Scan for the cell matching the given text and deliver its [X, Y] coordinate at center. 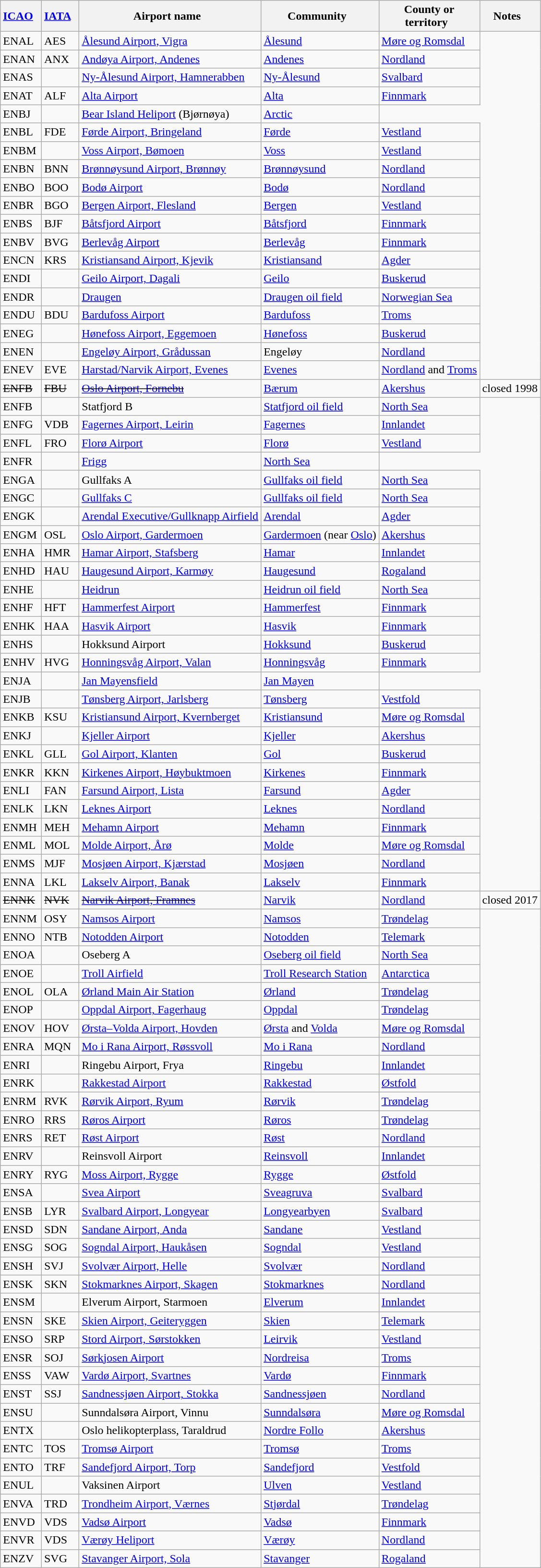
HOV [60, 1028]
Rørvik [320, 1101]
Evenes [320, 370]
ENSB [21, 1211]
Vardø [320, 1375]
Kristiansand [320, 260]
Oslo helikopterplass, Taraldrud [170, 1431]
ENBS [21, 223]
ENMH [21, 827]
OSL [60, 535]
ENDI [21, 279]
ENDR [21, 297]
Berlevåg Airport [170, 242]
Gol Airport, Klanten [170, 754]
BNN [60, 169]
Gardermoen (near Oslo) [320, 535]
Florø [320, 443]
Lakselv [320, 882]
Svalbard Airport, Longyear [170, 1211]
Bodø Airport [170, 187]
ENJB [21, 699]
Hamar [320, 553]
Brønnøysund [320, 169]
FBU [60, 388]
Andenes [320, 59]
Ørland Main Air Station [170, 992]
Mo i Rana Airport, Røssvoll [170, 1046]
ENSO [21, 1339]
Alta Airport [170, 96]
ENNK [21, 900]
BOO [60, 187]
Ringebu [320, 1065]
ENTO [21, 1467]
ENBR [21, 205]
Sandnessjøen [320, 1394]
ENFR [21, 461]
Narvik Airport, Framnes [170, 900]
Ålesund [320, 41]
Honningsvåg Airport, Valan [170, 662]
ENSH [21, 1266]
Bardufoss [320, 315]
Ålesund Airport, Vigra [170, 41]
Tønsberg [320, 699]
MJF [60, 864]
ENUL [21, 1485]
Bergen [320, 205]
ENSA [21, 1193]
ENRM [21, 1101]
ENHS [21, 644]
ENSG [21, 1248]
Sandnessjøen Airport, Stokka [170, 1394]
LYR [60, 1211]
Kirkenes Airport, Høybuktmoen [170, 772]
Bodø [320, 187]
ENHF [21, 608]
ENAS [21, 77]
ENBM [21, 150]
ANX [60, 59]
SOJ [60, 1357]
NTB [60, 937]
Farsund [320, 790]
Oppdal [320, 1010]
Vardø Airport, Svartnes [170, 1375]
Bear Island Heliport (Bjørnøya) [170, 114]
Sandefjord Airport, Torp [170, 1467]
Svolvær [320, 1266]
Narvik [320, 900]
Andøya Airport, Andenes [170, 59]
Rørvik Airport, Ryum [170, 1101]
closed 2017 [510, 900]
Sandefjord [320, 1467]
ENLK [21, 808]
Leirvik [320, 1339]
ENML [21, 845]
ENSD [21, 1229]
Kristiansund Airport, Kvernberget [170, 717]
Oslo Airport, Gardermoen [170, 535]
ENGM [21, 535]
Heidrun [170, 589]
ENHK [21, 626]
RRS [60, 1120]
ENST [21, 1394]
ENNA [21, 882]
Stokmarknes Airport, Skagen [170, 1284]
Hokksund [320, 644]
Elverum [320, 1302]
Bergen Airport, Flesland [170, 205]
Haugesund [320, 571]
Nordreisa [320, 1357]
Reinsvoll Airport [170, 1156]
Sogndal [320, 1248]
Leknes Airport [170, 808]
Arendal [320, 516]
Ørsta and Volda [320, 1028]
ENAL [21, 41]
Berlevåg [320, 242]
SVG [60, 1558]
TOS [60, 1449]
RYG [60, 1175]
SDN [60, 1229]
ENSU [21, 1412]
ENKJ [21, 735]
Molde [320, 845]
ENSK [21, 1284]
ENEG [21, 333]
Namsos Airport [170, 919]
ENRA [21, 1046]
Florø Airport [170, 443]
Troll Research Station [320, 973]
Engeløy [320, 352]
ENNM [21, 919]
Troll Airfield [170, 973]
ENSS [21, 1375]
TRF [60, 1467]
HAA [60, 626]
ENFG [21, 425]
Bardufoss Airport [170, 315]
FAN [60, 790]
Mo i Rana [320, 1046]
Frigg [170, 461]
ENRS [21, 1138]
SRP [60, 1339]
ENDU [21, 315]
Ørland [320, 992]
Honningsvåg [320, 662]
ENHE [21, 589]
SOG [60, 1248]
Draugen oil field [320, 297]
Røros [320, 1120]
ENAN [21, 59]
ENOE [21, 973]
KRS [60, 260]
Sogndal Airport, Haukåsen [170, 1248]
ENFL [21, 443]
ENSN [21, 1321]
Geilo Airport, Dagali [170, 279]
Oseberg oil field [320, 955]
Tønsberg Airport, Jarlsberg [170, 699]
HMR [60, 553]
Fagernes Airport, Leirin [170, 425]
ENBN [21, 169]
Hønefoss Airport, Eggemoen [170, 333]
ENAT [21, 96]
Harstad/Narvik Airport, Evenes [170, 370]
Alta [320, 96]
Trondheim Airport, Værnes [170, 1504]
ENHA [21, 553]
Båtsfjord [320, 223]
ENVD [21, 1522]
ENOV [21, 1028]
BJF [60, 223]
Oseberg A [170, 955]
BDU [60, 315]
Vadsø [320, 1522]
FDE [60, 132]
Sørkjosen Airport [170, 1357]
ENBO [21, 187]
Mehamn [320, 827]
ALF [60, 96]
Lakselv Airport, Banak [170, 882]
ENLI [21, 790]
Rygge [320, 1175]
Antarctica [429, 973]
OSY [60, 919]
Jan Mayensfield [170, 681]
ENMS [21, 864]
ENOP [21, 1010]
Hasvik Airport [170, 626]
Arctic [320, 114]
Røst Airport [170, 1138]
VAW [60, 1375]
Båtsfjord Airport [170, 223]
Værøy Heliport [170, 1540]
Stavanger Airport, Sola [170, 1558]
FRO [60, 443]
ENKL [21, 754]
Ulven [320, 1485]
Ny-Ålesund [320, 77]
SSJ [60, 1394]
Stavanger [320, 1558]
ENEV [21, 370]
Gullfaks A [170, 479]
ENGC [21, 498]
Airport name [170, 16]
ENEN [21, 352]
ENRY [21, 1175]
ENBV [21, 242]
Nordre Follo [320, 1431]
Kirkenes [320, 772]
Kjeller [320, 735]
Værøy [320, 1540]
ENVA [21, 1504]
Svea Airport [170, 1193]
ENGK [21, 516]
Stjørdal [320, 1504]
EVE [60, 370]
MQN [60, 1046]
ENTC [21, 1449]
Brønnøysund Airport, Brønnøy [170, 169]
Sunndalsøra [320, 1412]
Hammerfest [320, 608]
Hønefoss [320, 333]
Reinsvoll [320, 1156]
Haugesund Airport, Karmøy [170, 571]
Statfjord B [170, 406]
Moss Airport, Rygge [170, 1175]
Hammerfest Airport [170, 608]
ENSR [21, 1357]
Rakkestad [320, 1083]
Stokmarknes [320, 1284]
ENRO [21, 1120]
Community [320, 16]
Nordland and Troms [429, 370]
Ringebu Airport, Frya [170, 1065]
Leknes [320, 808]
ENKR [21, 772]
Elverum Airport, Starmoen [170, 1302]
ENVR [21, 1540]
ENOA [21, 955]
ENRI [21, 1065]
Vadsø Airport [170, 1522]
Førde Airport, Bringeland [170, 132]
Tromsø [320, 1449]
ENHV [21, 662]
Førde [320, 132]
Røst [320, 1138]
RVK [60, 1101]
closed 1998 [510, 388]
Sunndalsøra Airport, Vinnu [170, 1412]
Røros Airport [170, 1120]
Ny-Ålesund Airport, Hamnerabben [170, 77]
ENHD [21, 571]
Arendal Executive/Gullknapp Airfield [170, 516]
LKL [60, 882]
ENJA [21, 681]
Geilo [320, 279]
Mosjøen [320, 864]
SKN [60, 1284]
LKN [60, 808]
Kristiansund [320, 717]
GLL [60, 754]
Hamar Airport, Stafsberg [170, 553]
ENZV [21, 1558]
ENGA [21, 479]
Voss [320, 150]
ENOL [21, 992]
Draugen [170, 297]
KKN [60, 772]
IATA [60, 16]
Skien [320, 1321]
Mehamn Airport [170, 827]
BVG [60, 242]
Sveagruva [320, 1193]
Mosjøen Airport, Kjærstad [170, 864]
Ørsta–Volda Airport, Hovden [170, 1028]
SKE [60, 1321]
Bærum [320, 388]
Tromsø Airport [170, 1449]
ENBL [21, 132]
ENCN [21, 260]
ENKB [21, 717]
Oppdal Airport, Fagerhaug [170, 1010]
Heidrun oil field [320, 589]
Svolvær Airport, Helle [170, 1266]
ENBJ [21, 114]
Oslo Airport, Fornebu [170, 388]
ICAO [21, 16]
ENSM [21, 1302]
Farsund Airport, Lista [170, 790]
Engeløy Airport, Grådussan [170, 352]
Longyearbyen [320, 1211]
Fagernes [320, 425]
County orterritory [429, 16]
Gullfaks C [170, 498]
Notes [510, 16]
Kristiansand Airport, Kjevik [170, 260]
Namsos [320, 919]
VDB [60, 425]
Notodden [320, 937]
Molde Airport, Årø [170, 845]
Notodden Airport [170, 937]
KSU [60, 717]
HFT [60, 608]
Rakkestad Airport [170, 1083]
AES [60, 41]
ENNO [21, 937]
TRD [60, 1504]
Kjeller Airport [170, 735]
Skien Airport, Geiteryggen [170, 1321]
MEH [60, 827]
SVJ [60, 1266]
Statfjord oil field [320, 406]
ENRV [21, 1156]
Vaksinen Airport [170, 1485]
Sandane [320, 1229]
ENRK [21, 1083]
Gol [320, 754]
HAU [60, 571]
Voss Airport, Bømoen [170, 150]
OLA [60, 992]
BGO [60, 205]
Stord Airport, Sørstokken [170, 1339]
Hasvik [320, 626]
ENTX [21, 1431]
Sandane Airport, Anda [170, 1229]
MOL [60, 845]
Jan Mayen [320, 681]
HVG [60, 662]
NVK [60, 900]
Norwegian Sea [429, 297]
Hokksund Airport [170, 644]
RET [60, 1138]
